Scan for the cell matching the given text and deliver its (x, y) coordinate at center. 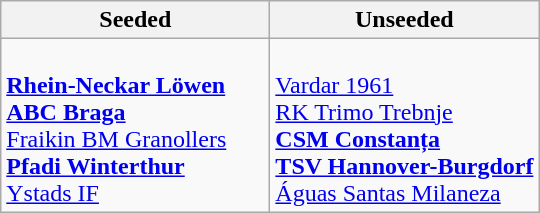
Vardar 1961 RK Trimo Trebnje CSM Constanța TSV Hannover-Burgdorf Águas Santas Milaneza (404, 126)
Rhein-Neckar Löwen ABC Braga Fraikin BM Granollers Pfadi Winterthur Ystads IF (136, 126)
Seeded (136, 20)
Unseeded (404, 20)
